For the text-containing cell, return its midpoint in (x, y) coordinate format. 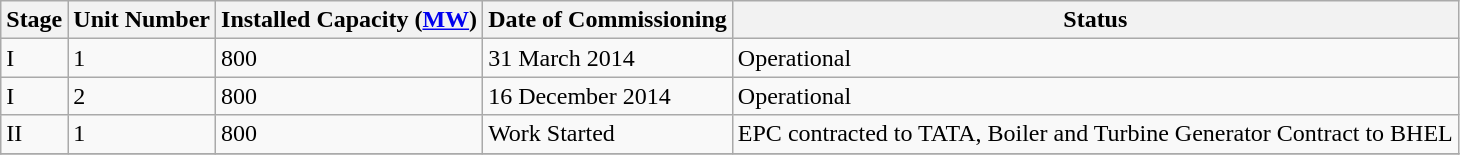
EPC contracted to TATA, Boiler and Turbine Generator Contract to BHEL (1095, 134)
Unit Number (142, 20)
Date of Commissioning (608, 20)
31 March 2014 (608, 58)
Installed Capacity (MW) (350, 20)
Status (1095, 20)
II (34, 134)
Work Started (608, 134)
Stage (34, 20)
2 (142, 96)
16 December 2014 (608, 96)
